Extract the (X, Y) coordinate from the center of the cell holding the provided text.  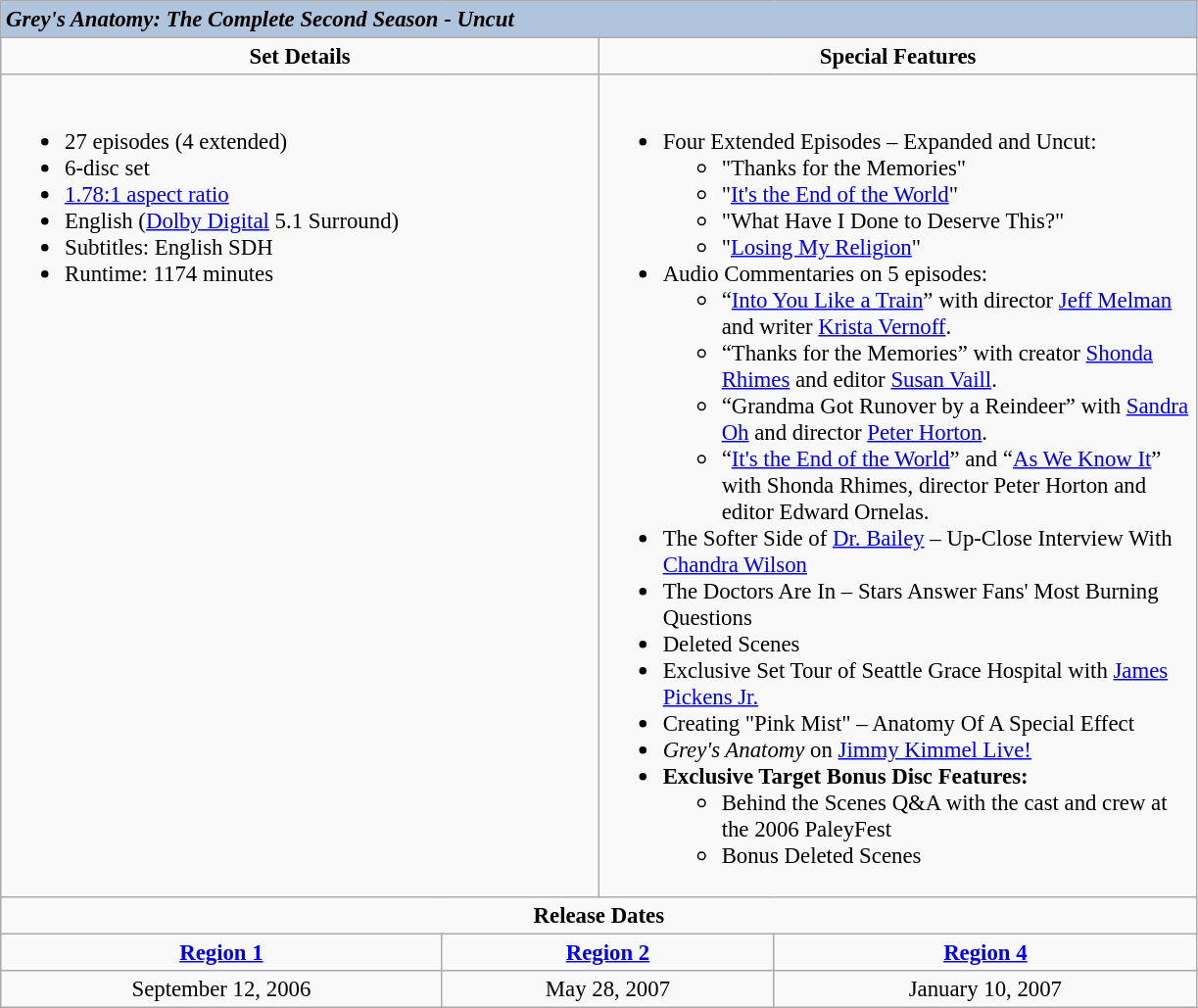
Grey's Anatomy: The Complete Second Season - Uncut (599, 20)
Set Details (300, 57)
Special Features (897, 57)
January 10, 2007 (985, 988)
Region 2 (607, 952)
May 28, 2007 (607, 988)
Region 1 (221, 952)
Release Dates (599, 915)
27 episodes (4 extended)6-disc set1.78:1 aspect ratioEnglish (Dolby Digital 5.1 Surround)Subtitles: English SDHRuntime: 1174 minutes (300, 486)
September 12, 2006 (221, 988)
Region 4 (985, 952)
